From the cell containing the given text, extract its center point as (x, y) coordinate. 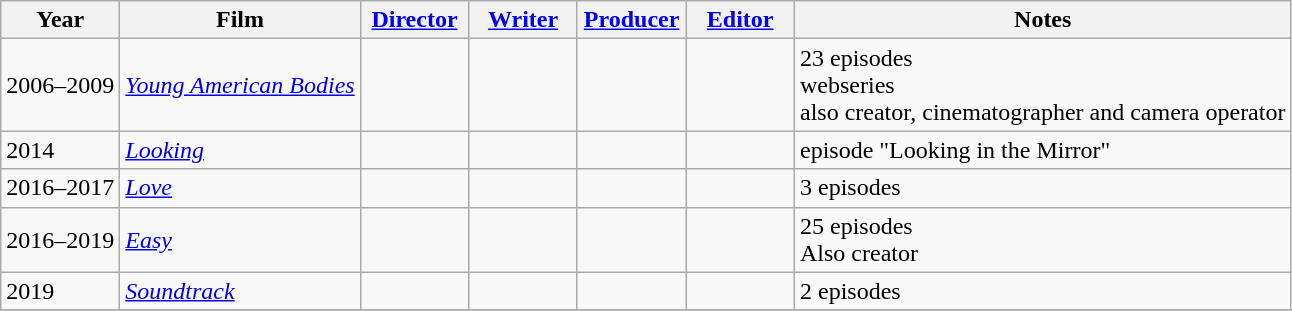
2016–2017 (60, 188)
episode "Looking in the Mirror" (1042, 150)
3 episodes (1042, 188)
Soundtrack (240, 291)
2016–2019 (60, 240)
25 episodesAlso creator (1042, 240)
Film (240, 20)
2006–2009 (60, 85)
Love (240, 188)
Year (60, 20)
Notes (1042, 20)
Young American Bodies (240, 85)
2 episodes (1042, 291)
Writer (524, 20)
2014 (60, 150)
Producer (632, 20)
Looking (240, 150)
2019 (60, 291)
Easy (240, 240)
23 episodeswebseriesalso creator, cinematographer and camera operator (1042, 85)
Director (414, 20)
Editor (740, 20)
